Provide the [X, Y] coordinate of the cell's center where the given text is located.  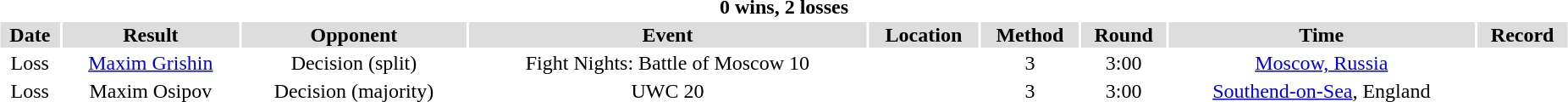
Maxim Grishin [151, 63]
Event [667, 35]
Opponent [354, 35]
Moscow, Russia [1321, 63]
Decision (split) [354, 63]
Record [1522, 35]
Loss [30, 63]
3:00 [1124, 63]
3 [1030, 63]
Round [1124, 35]
Time [1321, 35]
Location [924, 35]
Fight Nights: Battle of Moscow 10 [667, 63]
Result [151, 35]
Date [30, 35]
Method [1030, 35]
